For the text-containing cell, return its midpoint in (x, y) coordinate format. 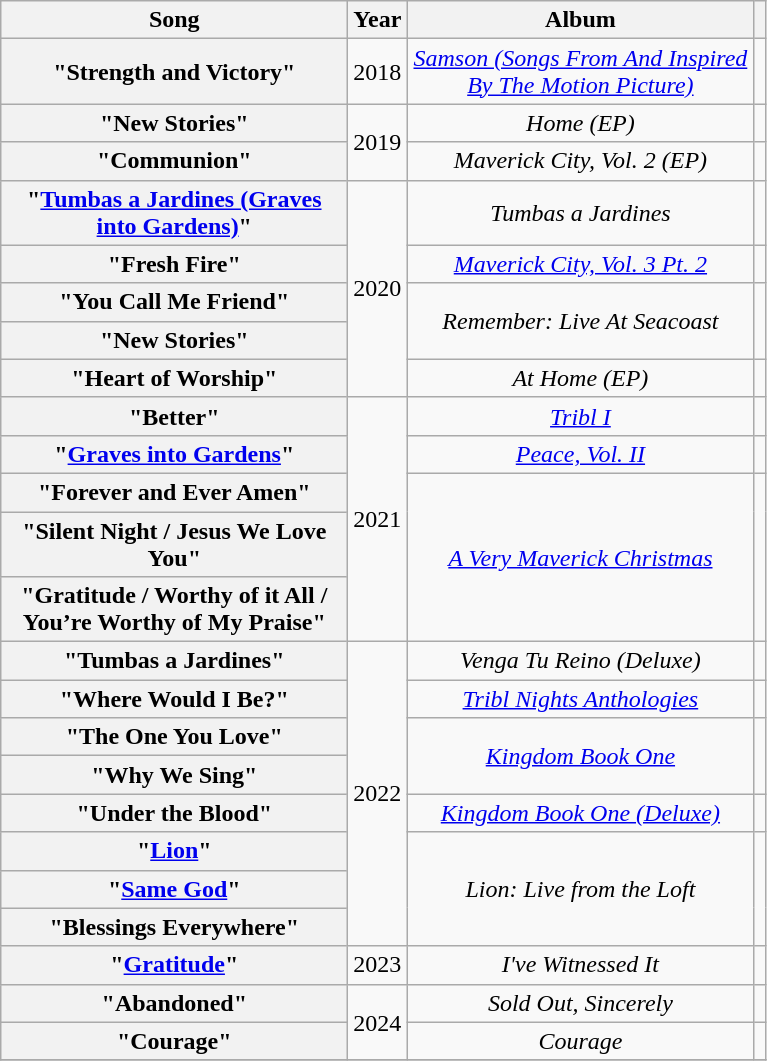
Tribl Nights Anthologies (580, 699)
"Why We Sing" (174, 775)
2024 (378, 1022)
Sold Out, Sincerely (580, 1003)
"Strength and Victory" (174, 72)
Song (174, 20)
"You Call Me Friend" (174, 302)
2020 (378, 288)
Lion: Live from the Loft (580, 889)
"Silent Night / Jesus We Love You" (174, 544)
"Gratitude" (174, 965)
"Heart of Worship" (174, 378)
"Lion" (174, 851)
Maverick City, Vol. 3 Pt. 2 (580, 264)
Tumbas a Jardines (580, 212)
Home (EP) (580, 123)
Maverick City, Vol. 2 (EP) (580, 161)
"Fresh Fire" (174, 264)
"Where Would I Be?" (174, 699)
Year (378, 20)
2021 (378, 519)
2019 (378, 142)
Kingdom Book One (580, 756)
At Home (EP) (580, 378)
Courage (580, 1041)
Venga Tu Reino (Deluxe) (580, 661)
"Better" (174, 416)
Samson (Songs From And Inspired By The Motion Picture) (580, 72)
"Blessings Everywhere" (174, 927)
"Communion" (174, 161)
2018 (378, 72)
Peace, Vol. II (580, 454)
"Graves into Gardens" (174, 454)
I've Witnessed It (580, 965)
"Gratitude / Worthy of it All / You’re Worthy of My Praise" (174, 610)
Tribl I (580, 416)
"Same God" (174, 889)
2023 (378, 965)
Kingdom Book One (Deluxe) (580, 813)
"Abandoned" (174, 1003)
Remember: Live At Seacoast (580, 321)
"The One You Love" (174, 737)
A Very Maverick Christmas (580, 557)
2022 (378, 794)
"Forever and Ever Amen" (174, 492)
"Courage" (174, 1041)
Album (580, 20)
"Tumbas a Jardines" (174, 661)
"Tumbas a Jardines (Graves into Gardens)" (174, 212)
"Under the Blood" (174, 813)
